Extract the [X, Y] coordinate from the center of the cell holding the provided text.  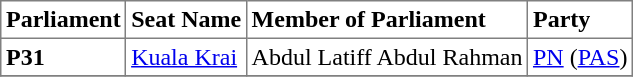
PN (PAS) [580, 57]
Kuala Krai [186, 57]
Abdul Latiff Abdul Rahman [386, 57]
Member of Parliament [386, 20]
Parliament [64, 20]
Party [580, 20]
Seat Name [186, 20]
P31 [64, 57]
